Pinpoint the cell where the given text exists, returning its (x, y) midpoint coordinate. 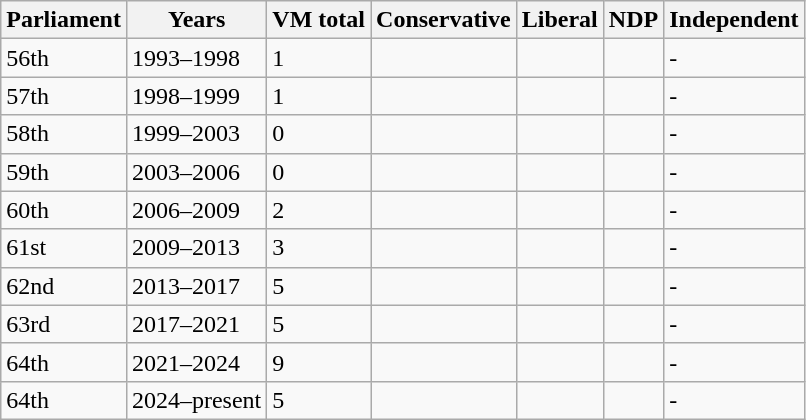
63rd (64, 324)
Liberal (560, 20)
2006–2009 (196, 210)
3 (319, 248)
Years (196, 20)
1999–2003 (196, 134)
9 (319, 362)
Conservative (444, 20)
60th (64, 210)
58th (64, 134)
59th (64, 172)
2013–2017 (196, 286)
61st (64, 248)
1993–1998 (196, 58)
2017–2021 (196, 324)
NDP (633, 20)
2 (319, 210)
2003–2006 (196, 172)
56th (64, 58)
57th (64, 96)
Parliament (64, 20)
Independent (734, 20)
VM total (319, 20)
2024–present (196, 400)
62nd (64, 286)
2021–2024 (196, 362)
1998–1999 (196, 96)
2009–2013 (196, 248)
